Pinpoint the cell where the given text exists, returning its (x, y) midpoint coordinate. 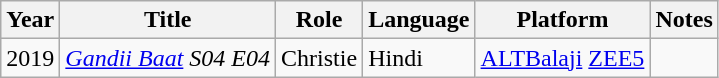
ALTBalaji ZEE5 (562, 58)
Hindi (419, 58)
Gandii Baat S04 E04 (168, 58)
2019 (30, 58)
Title (168, 20)
Year (30, 20)
Role (320, 20)
Platform (562, 20)
Christie (320, 58)
Notes (684, 20)
Language (419, 20)
